Identify which cell holds the provided text, then report its [x, y] central coordinate. 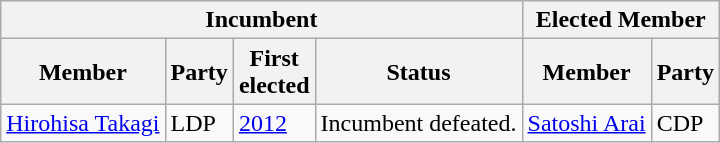
CDP [685, 123]
Firstelected [274, 72]
Status [418, 72]
Satoshi Arai [586, 123]
Hirohisa Takagi [83, 123]
Elected Member [620, 20]
Incumbent [262, 20]
2012 [274, 123]
Incumbent defeated. [418, 123]
LDP [199, 123]
